Determine the (X, Y) coordinate at the center of the cell enclosing the given text.  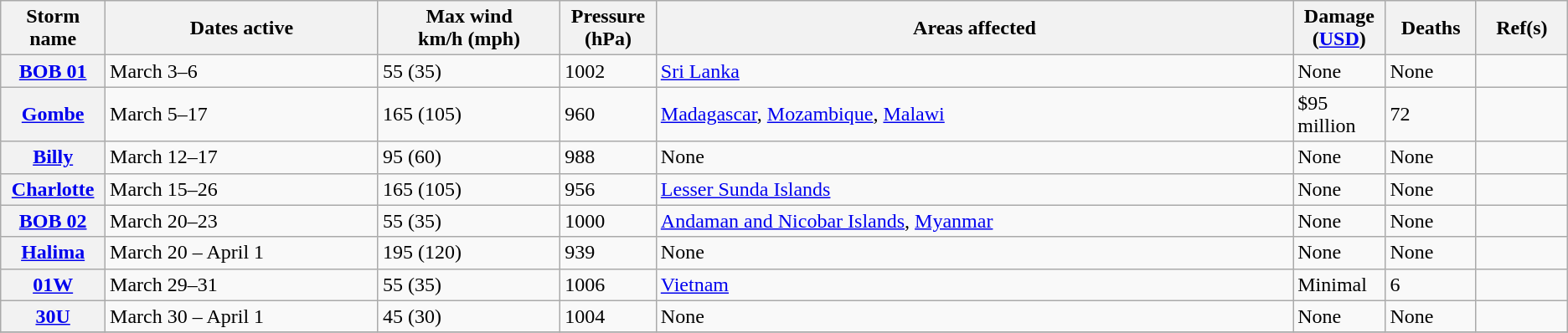
988 (608, 157)
956 (608, 189)
Sri Lanka (974, 71)
March 5–17 (242, 114)
Storm name (54, 28)
Andaman and Nicobar Islands, Myanmar (974, 221)
Pressure(hPa) (608, 28)
30U (54, 316)
960 (608, 114)
1004 (608, 316)
45 (30) (469, 316)
March 15–26 (242, 189)
95 (60) (469, 157)
1000 (608, 221)
72 (1431, 114)
Gombe (54, 114)
6 (1431, 284)
Areas affected (974, 28)
1006 (608, 284)
Damage(USD) (1339, 28)
1002 (608, 71)
Ref(s) (1521, 28)
March 20 – April 1 (242, 253)
Minimal (1339, 284)
01W (54, 284)
Vietnam (974, 284)
March 12–17 (242, 157)
195 (120) (469, 253)
March 20–23 (242, 221)
Charlotte (54, 189)
Max windkm/h (mph) (469, 28)
March 29–31 (242, 284)
Madagascar, Mozambique, Malawi (974, 114)
Lesser Sunda Islands (974, 189)
Billy (54, 157)
March 30 – April 1 (242, 316)
Dates active (242, 28)
BOB 01 (54, 71)
Halima (54, 253)
939 (608, 253)
Deaths (1431, 28)
March 3–6 (242, 71)
BOB 02 (54, 221)
$95 million (1339, 114)
